Search for the cell housing the specified text and yield its (x, y) center coordinate. 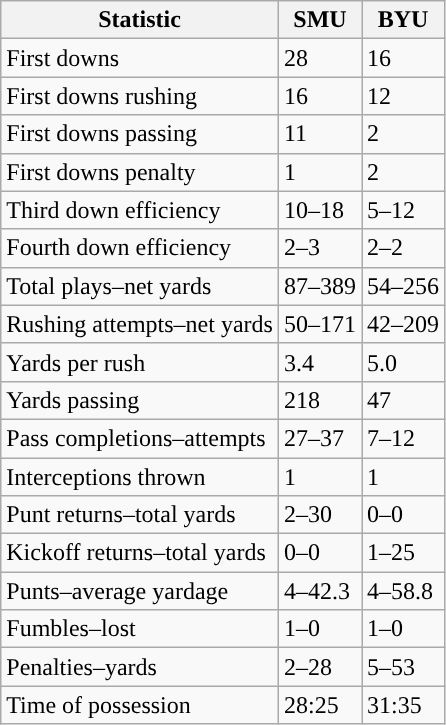
87–389 (320, 286)
SMU (320, 20)
Kickoff returns–total yards (140, 553)
4–58.8 (404, 591)
10–18 (320, 210)
2–30 (320, 515)
28:25 (320, 705)
Fumbles–lost (140, 629)
2–28 (320, 667)
Total plays–net yards (140, 286)
Interceptions thrown (140, 477)
28 (320, 58)
Statistic (140, 20)
First downs passing (140, 134)
First downs penalty (140, 172)
50–171 (320, 324)
5–12 (404, 210)
47 (404, 400)
3.4 (320, 362)
BYU (404, 20)
4–42.3 (320, 591)
Third down efficiency (140, 210)
11 (320, 134)
5.0 (404, 362)
54–256 (404, 286)
27–37 (320, 438)
Pass completions–attempts (140, 438)
12 (404, 96)
2–2 (404, 248)
31:35 (404, 705)
First downs rushing (140, 96)
Punt returns–total yards (140, 515)
Penalties–yards (140, 667)
Yards per rush (140, 362)
1–25 (404, 553)
Punts–average yardage (140, 591)
Time of possession (140, 705)
2–3 (320, 248)
Rushing attempts–net yards (140, 324)
Yards passing (140, 400)
42–209 (404, 324)
Fourth down efficiency (140, 248)
5–53 (404, 667)
First downs (140, 58)
7–12 (404, 438)
218 (320, 400)
